Determine the (x, y) coordinate at the center of the cell enclosing the given text.  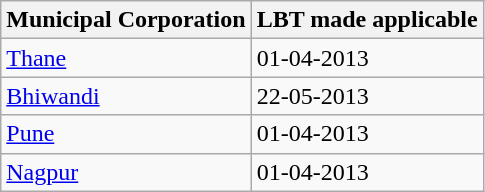
Pune (126, 134)
Municipal Corporation (126, 20)
Bhiwandi (126, 96)
Nagpur (126, 172)
LBT made applicable (367, 20)
Thane (126, 58)
22-05-2013 (367, 96)
